Locate the cell with the specified text and output its [x, y] center coordinate. 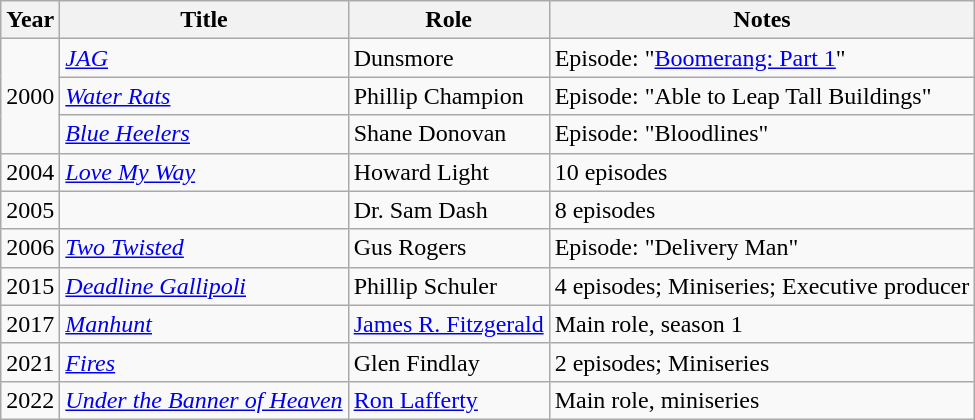
Howard Light [448, 172]
Episode: "Able to Leap Tall Buildings" [762, 96]
Main role, miniseries [762, 400]
Episode: "Delivery Man" [762, 248]
Deadline Gallipoli [204, 286]
Glen Findlay [448, 362]
2022 [30, 400]
10 episodes [762, 172]
Episode: "Bloodlines" [762, 134]
Gus Rogers [448, 248]
James R. Fitzgerald [448, 324]
Ron Lafferty [448, 400]
Phillip Champion [448, 96]
2005 [30, 210]
2004 [30, 172]
Phillip Schuler [448, 286]
2 episodes; Miniseries [762, 362]
4 episodes; Miniseries; Executive producer [762, 286]
JAG [204, 58]
Notes [762, 20]
Two Twisted [204, 248]
Manhunt [204, 324]
Dunsmore [448, 58]
Title [204, 20]
2015 [30, 286]
Under the Banner of Heaven [204, 400]
Love My Way [204, 172]
Episode: "Boomerang: Part 1" [762, 58]
Shane Donovan [448, 134]
Water Rats [204, 96]
2000 [30, 96]
Fires [204, 362]
Role [448, 20]
Year [30, 20]
2006 [30, 248]
8 episodes [762, 210]
Dr. Sam Dash [448, 210]
Blue Heelers [204, 134]
Main role, season 1 [762, 324]
2021 [30, 362]
2017 [30, 324]
